Return (X, Y) of the center of cell containing provided text 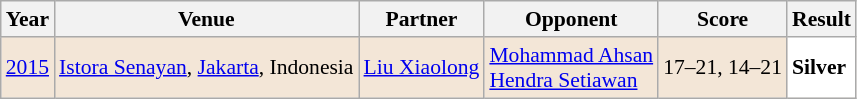
Liu Xiaolong (422, 68)
17–21, 14–21 (722, 68)
Opponent (571, 19)
Partner (422, 19)
Silver (822, 68)
Result (822, 19)
Venue (206, 19)
Istora Senayan, Jakarta, Indonesia (206, 68)
Score (722, 19)
2015 (28, 68)
Year (28, 19)
Mohammad Ahsan Hendra Setiawan (571, 68)
